Provide the [X, Y] coordinate of the cell's center where the given text is located.  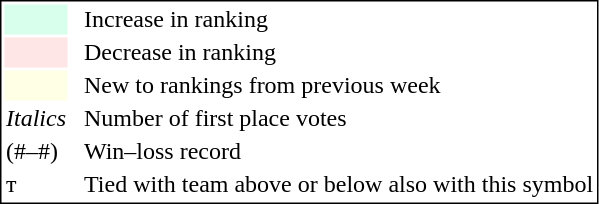
(#–#) [36, 151]
Increase in ranking [338, 19]
т [36, 185]
Italics [36, 119]
New to rankings from previous week [338, 85]
Decrease in ranking [338, 53]
Tied with team above or below also with this symbol [338, 185]
Win–loss record [338, 151]
Number of first place votes [338, 119]
